Return [X, Y] of the center of cell containing provided text 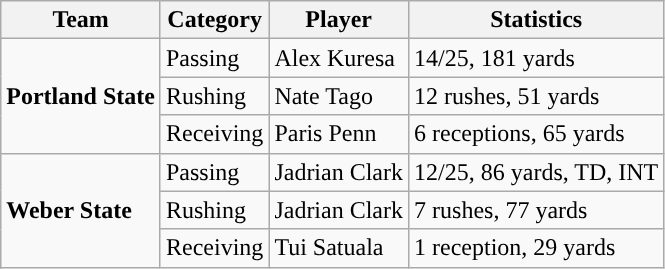
12/25, 86 yards, TD, INT [536, 172]
Weber State [81, 210]
Portland State [81, 96]
Nate Tago [339, 96]
Alex Kuresa [339, 58]
Category [214, 20]
7 rushes, 77 yards [536, 210]
12 rushes, 51 yards [536, 96]
Tui Satuala [339, 248]
6 receptions, 65 yards [536, 134]
14/25, 181 yards [536, 58]
Statistics [536, 20]
1 reception, 29 yards [536, 248]
Paris Penn [339, 134]
Player [339, 20]
Team [81, 20]
